Locate the cell with the specified text and output its (x, y) center coordinate. 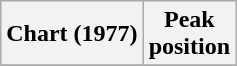
Chart (1977) (72, 34)
Peakposition (189, 34)
